Scan for the cell matching the given text and deliver its (X, Y) coordinate at center. 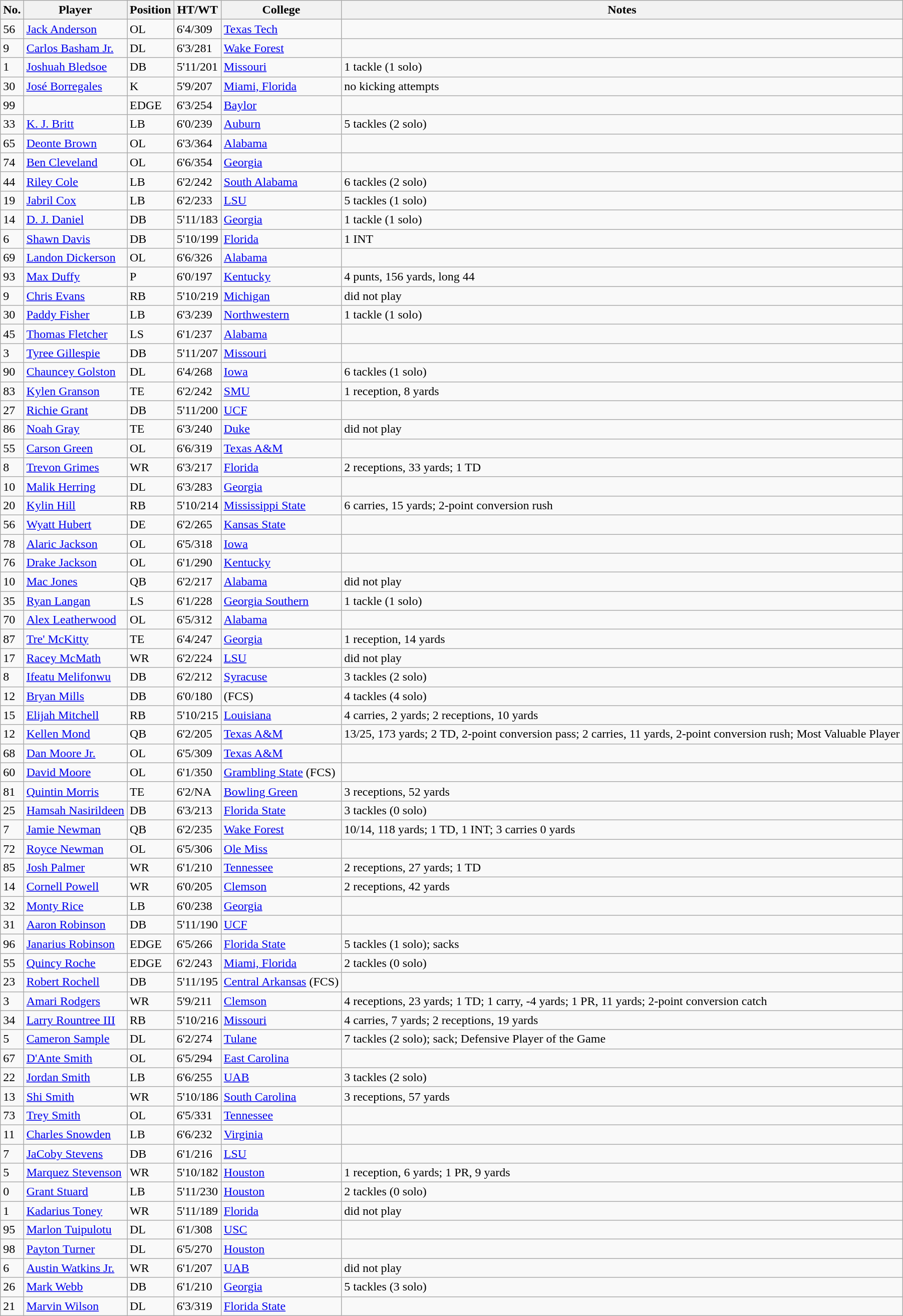
27 (12, 410)
83 (12, 391)
13/25, 173 yards; 2 TD, 2-point conversion pass; 2 carries, 11 yards, 2-point conversion rush; Most Valuable Player (622, 734)
Alex Leatherwood (75, 620)
6'2/235 (197, 829)
Monty Rice (75, 906)
25 (12, 810)
no kicking attempts (622, 86)
85 (12, 868)
21 (12, 1306)
Mississippi State (281, 505)
6'5/331 (197, 1115)
0 (12, 1192)
5'11/207 (197, 353)
Aaron Robinson (75, 925)
76 (12, 563)
Jordan Smith (75, 1077)
6 tackles (1 solo) (622, 372)
D'Ante Smith (75, 1058)
15 (12, 715)
6'4/309 (197, 29)
6'4/247 (197, 639)
6'3/364 (197, 143)
Trey Smith (75, 1115)
5'10/199 (197, 239)
Larry Rountree III (75, 1020)
P (151, 277)
Bryan Mills (75, 696)
Charles Snowden (75, 1134)
6'3/283 (197, 486)
1 INT (622, 239)
Marlon Tuipulotu (75, 1230)
5'10/214 (197, 505)
5'11/183 (197, 219)
6'1/228 (197, 601)
6'2/217 (197, 582)
60 (12, 772)
13 (12, 1096)
Kellen Mond (75, 734)
Louisiana (281, 715)
78 (12, 543)
20 (12, 505)
6'2/233 (197, 200)
Cameron Sample (75, 1039)
Malik Herring (75, 486)
Carson Green (75, 448)
Ifeatu Melifonwu (75, 677)
5'11/190 (197, 925)
1 reception, 6 yards; 1 PR, 9 yards (622, 1173)
6'3/217 (197, 467)
87 (12, 639)
Position (151, 10)
Baylor (281, 105)
Michigan (281, 296)
68 (12, 753)
72 (12, 849)
6'5/270 (197, 1249)
Austin Watkins Jr. (75, 1268)
Josh Palmer (75, 868)
4 carries, 7 yards; 2 receptions, 19 yards (622, 1020)
6'0/238 (197, 906)
5 tackles (2 solo) (622, 124)
6'3/281 (197, 48)
5 tackles (1 solo); sacks (622, 944)
96 (12, 944)
Player (75, 10)
35 (12, 601)
Marvin Wilson (75, 1306)
6'4/268 (197, 372)
98 (12, 1249)
6'6/232 (197, 1134)
6'1/308 (197, 1230)
Central Arkansas (FCS) (281, 982)
Bowling Green (281, 791)
6'3/213 (197, 810)
Kylin Hill (75, 505)
5'9/211 (197, 1001)
2 receptions, 42 yards (622, 887)
5'11/195 (197, 982)
Joshuah Bledsoe (75, 67)
(FCS) (281, 696)
Noah Gray (75, 429)
D. J. Daniel (75, 219)
5'9/207 (197, 86)
Deonte Brown (75, 143)
6'0/197 (197, 277)
Texas Tech (281, 29)
5'11/189 (197, 1211)
Kadarius Toney (75, 1211)
Virginia (281, 1134)
6'6/255 (197, 1077)
3 receptions, 57 yards (622, 1096)
David Moore (75, 772)
Quincy Roche (75, 963)
Grambling State (FCS) (281, 772)
Ben Cleveland (75, 162)
Dan Moore Jr. (75, 753)
4 tackles (4 solo) (622, 696)
26 (12, 1287)
70 (12, 620)
7 tackles (2 solo); sack; Defensive Player of the Game (622, 1039)
6'5/309 (197, 753)
Drake Jackson (75, 563)
33 (12, 124)
5'11/200 (197, 410)
College (281, 10)
6'1/207 (197, 1268)
6'5/312 (197, 620)
32 (12, 906)
Tulane (281, 1039)
Grant Stuard (75, 1192)
2 receptions, 27 yards; 1 TD (622, 868)
6'0/180 (197, 696)
Syracuse (281, 677)
6'2/265 (197, 524)
Jamie Newman (75, 829)
5'10/186 (197, 1096)
17 (12, 658)
3 tackles (0 solo) (622, 810)
6'2/274 (197, 1039)
Payton Turner (75, 1249)
Paddy Fisher (75, 315)
45 (12, 334)
6'1/237 (197, 334)
6'0/239 (197, 124)
SMU (281, 391)
69 (12, 258)
6'3/319 (197, 1306)
Trevon Grimes (75, 467)
6'2/224 (197, 658)
74 (12, 162)
Royce Newman (75, 849)
6'2/205 (197, 734)
Landon Dickerson (75, 258)
6'6/354 (197, 162)
5 tackles (3 solo) (622, 1287)
23 (12, 982)
67 (12, 1058)
Kansas State (281, 524)
Mac Jones (75, 582)
5'11/201 (197, 67)
HT/WT (197, 10)
Racey McMath (75, 658)
4 carries, 2 yards; 2 receptions, 10 yards (622, 715)
South Carolina (281, 1096)
22 (12, 1077)
Hamsah Nasirildeen (75, 810)
USC (281, 1230)
6'5/318 (197, 543)
6'2/NA (197, 791)
DE (151, 524)
93 (12, 277)
Richie Grant (75, 410)
Amari Rodgers (75, 1001)
2 receptions, 33 yards; 1 TD (622, 467)
5'10/219 (197, 296)
Duke (281, 429)
6'5/294 (197, 1058)
5 tackles (1 solo) (622, 200)
Shi Smith (75, 1096)
Riley Cole (75, 181)
K (151, 86)
4 punts, 156 yards, long 44 (622, 277)
Quintin Morris (75, 791)
6'0/205 (197, 887)
Georgia Southern (281, 601)
65 (12, 143)
4 receptions, 23 yards; 1 TD; 1 carry, -4 yards; 1 PR, 11 yards; 2-point conversion catch (622, 1001)
Tre' McKitty (75, 639)
Marquez Stevenson (75, 1173)
K. J. Britt (75, 124)
Northwestern (281, 315)
East Carolina (281, 1058)
Wyatt Hubert (75, 524)
19 (12, 200)
José Borregales (75, 86)
10/14, 118 yards; 1 TD, 1 INT; 3 carries 0 yards (622, 829)
Ryan Langan (75, 601)
34 (12, 1020)
Janarius Robinson (75, 944)
Chris Evans (75, 296)
JaCoby Stevens (75, 1153)
1 reception, 8 yards (622, 391)
5'10/182 (197, 1173)
90 (12, 372)
6'1/290 (197, 563)
5'11/230 (197, 1192)
Robert Rochell (75, 982)
31 (12, 925)
Ole Miss (281, 849)
6'6/319 (197, 448)
1 reception, 14 yards (622, 639)
Notes (622, 10)
Tyree Gillespie (75, 353)
73 (12, 1115)
6'2/243 (197, 963)
81 (12, 791)
Jack Anderson (75, 29)
3 receptions, 52 yards (622, 791)
6'3/254 (197, 105)
Cornell Powell (75, 887)
No. (12, 10)
44 (12, 181)
86 (12, 429)
Auburn (281, 124)
6 tackles (2 solo) (622, 181)
Max Duffy (75, 277)
6'3/239 (197, 315)
South Alabama (281, 181)
6'3/240 (197, 429)
Shawn Davis (75, 239)
11 (12, 1134)
6'5/306 (197, 849)
99 (12, 105)
Alaric Jackson (75, 543)
6 carries, 15 yards; 2-point conversion rush (622, 505)
6'5/266 (197, 944)
6'1/216 (197, 1153)
Elijah Mitchell (75, 715)
Thomas Fletcher (75, 334)
Carlos Basham Jr. (75, 48)
Kylen Granson (75, 391)
95 (12, 1230)
Chauncey Golston (75, 372)
6'1/350 (197, 772)
5'10/216 (197, 1020)
6'6/326 (197, 258)
5'10/215 (197, 715)
6'2/212 (197, 677)
Jabril Cox (75, 200)
Mark Webb (75, 1287)
